Determine the (x, y) coordinate at the center of the cell enclosing the given text.  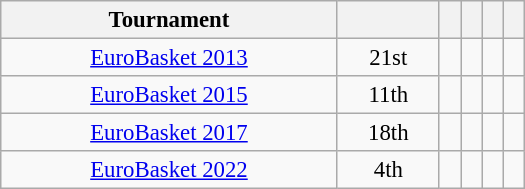
18th (388, 133)
Tournament (169, 20)
EuroBasket 2015 (169, 95)
21st (388, 58)
4th (388, 170)
EuroBasket 2022 (169, 170)
11th (388, 95)
EuroBasket 2013 (169, 58)
EuroBasket 2017 (169, 133)
